Pinpoint the cell where the given text exists, returning its (x, y) midpoint coordinate. 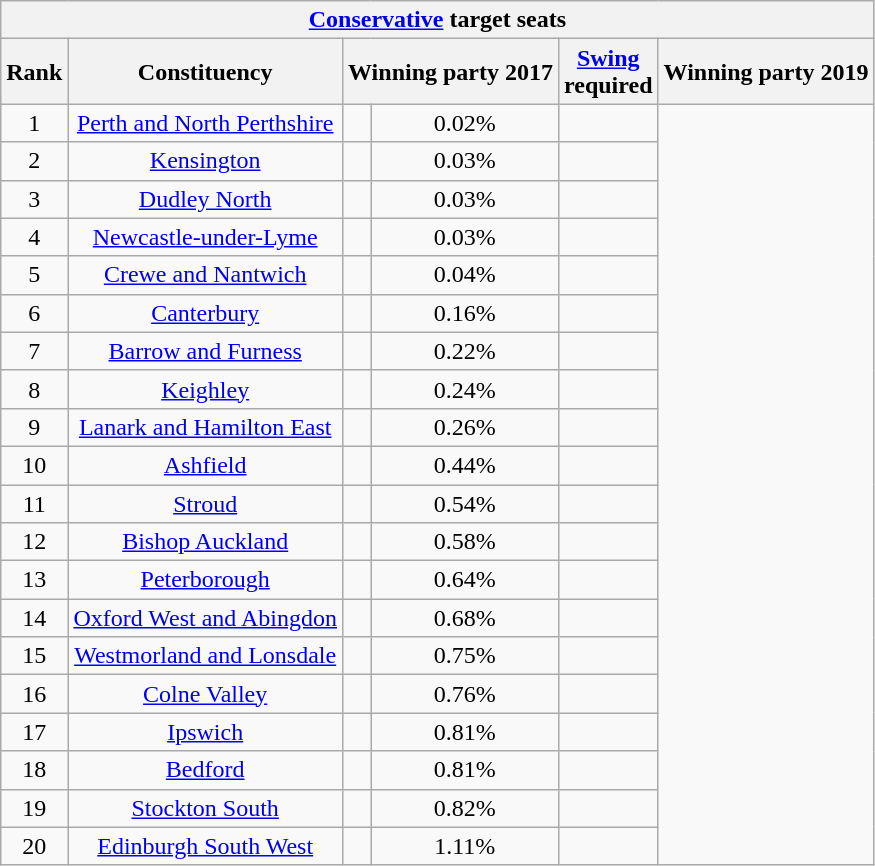
0.02% (465, 123)
Edinburgh South West (206, 846)
8 (34, 389)
Bedford (206, 770)
0.04% (465, 275)
11 (34, 503)
Bishop Auckland (206, 542)
4 (34, 237)
Winning party 2019 (766, 72)
Winning party 2017 (451, 72)
1 (34, 123)
0.58% (465, 542)
3 (34, 199)
Ashfield (206, 465)
0.82% (465, 808)
10 (34, 465)
1.11% (465, 846)
18 (34, 770)
16 (34, 694)
Westmorland and Lonsdale (206, 656)
9 (34, 427)
Stroud (206, 503)
20 (34, 846)
Peterborough (206, 580)
19 (34, 808)
Canterbury (206, 313)
Perth and North Perthshire (206, 123)
0.24% (465, 389)
Oxford West and Abingdon (206, 618)
12 (34, 542)
0.76% (465, 694)
Lanark and Hamilton East (206, 427)
0.16% (465, 313)
17 (34, 732)
0.64% (465, 580)
Rank (34, 72)
15 (34, 656)
Constituency (206, 72)
6 (34, 313)
Conservative target seats (438, 20)
5 (34, 275)
0.26% (465, 427)
Dudley North (206, 199)
14 (34, 618)
Swingrequired (609, 72)
Ipswich (206, 732)
0.44% (465, 465)
Barrow and Furness (206, 351)
Kensington (206, 161)
0.22% (465, 351)
Keighley (206, 389)
0.75% (465, 656)
Crewe and Nantwich (206, 275)
Colne Valley (206, 694)
7 (34, 351)
2 (34, 161)
Newcastle-under-Lyme (206, 237)
0.54% (465, 503)
0.68% (465, 618)
13 (34, 580)
Stockton South (206, 808)
